Identify which cell holds the provided text, then report its [X, Y] central coordinate. 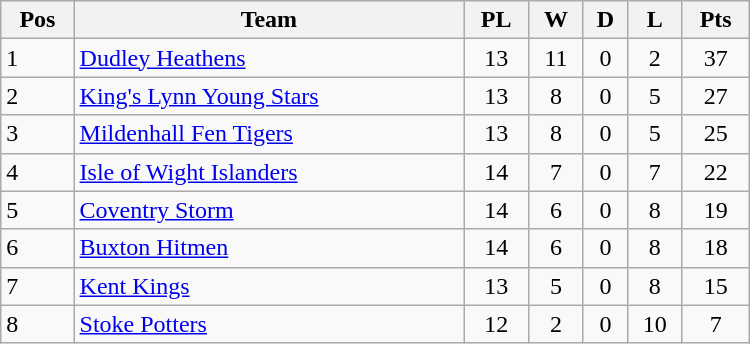
11 [556, 58]
Buxton Hitmen [269, 248]
4 [38, 172]
15 [716, 286]
King's Lynn Young Stars [269, 96]
PL [496, 20]
3 [38, 134]
Dudley Heathens [269, 58]
37 [716, 58]
25 [716, 134]
D [605, 20]
Team [269, 20]
1 [38, 58]
Kent Kings [269, 286]
Mildenhall Fen Tigers [269, 134]
Pos [38, 20]
12 [496, 324]
Pts [716, 20]
22 [716, 172]
27 [716, 96]
19 [716, 210]
10 [656, 324]
Coventry Storm [269, 210]
18 [716, 248]
Stoke Potters [269, 324]
Isle of Wight Islanders [269, 172]
W [556, 20]
L [656, 20]
